Locate the cell with the specified text and output its (X, Y) center coordinate. 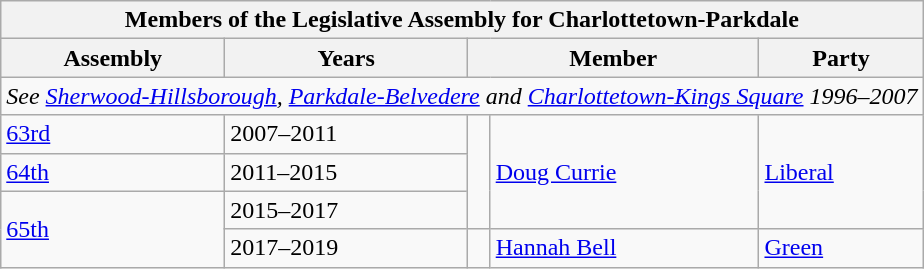
Hannah Bell (624, 248)
63rd (113, 134)
Party (841, 58)
Assembly (113, 58)
64th (113, 172)
Years (346, 58)
65th (113, 229)
Liberal (841, 172)
2015–2017 (346, 210)
2017–2019 (346, 248)
Green (841, 248)
2011–2015 (346, 172)
Doug Currie (624, 172)
See Sherwood-Hillsborough, Parkdale-Belvedere and Charlottetown-Kings Square 1996–2007 (462, 96)
Member (614, 58)
2007–2011 (346, 134)
Members of the Legislative Assembly for Charlottetown-Parkdale (462, 20)
